Scan for the cell matching the given text and deliver its (X, Y) coordinate at center. 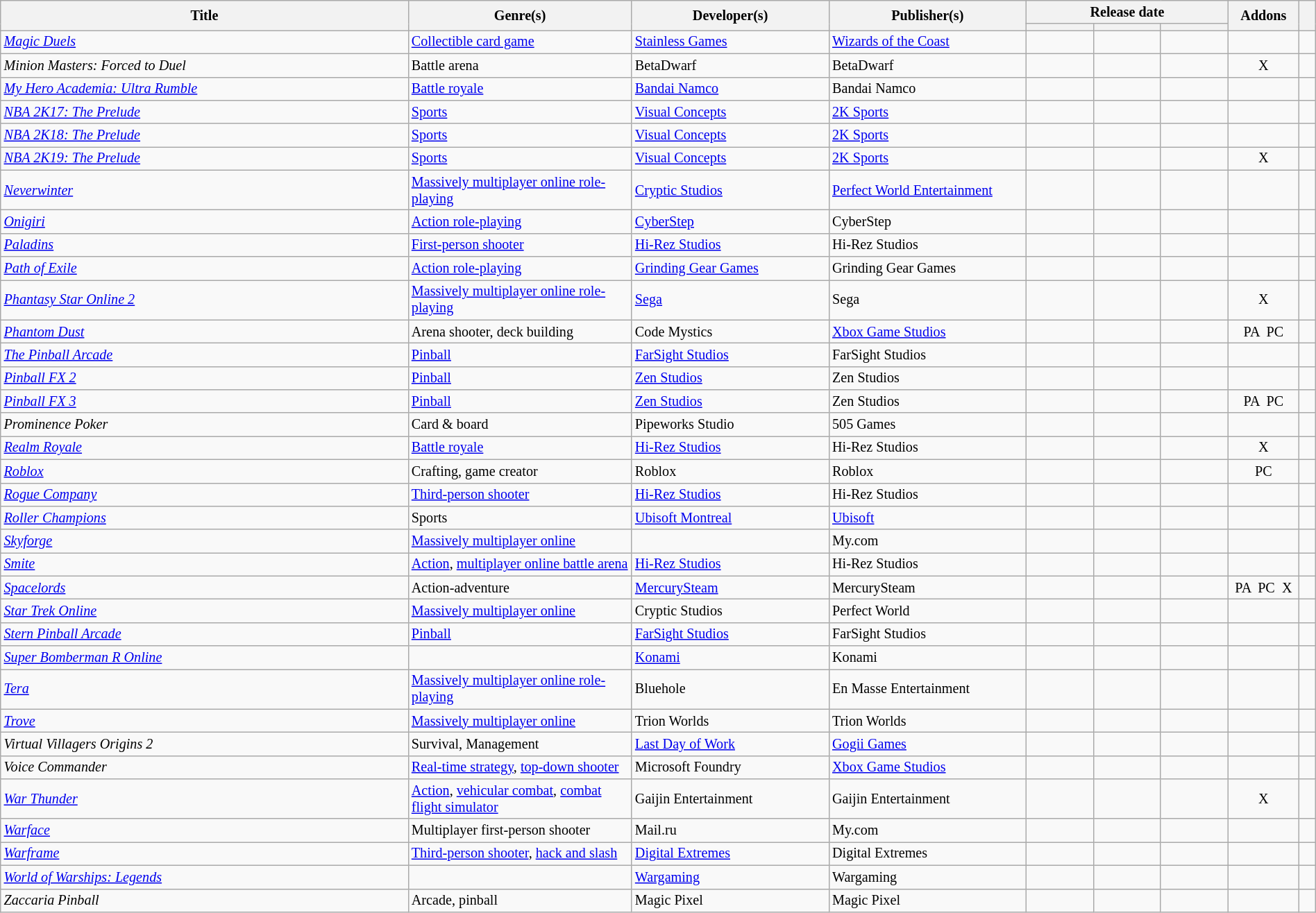
Addons (1263, 15)
Skyforge (204, 542)
Third-person shooter (520, 495)
Onigiri (204, 222)
Collectible card game (520, 42)
World of Warships: Legends (204, 878)
PC (1263, 472)
Mail.ru (730, 831)
NBA 2K17: The Prelude (204, 112)
Stern Pinball Arcade (204, 635)
Path of Exile (204, 268)
Ubisoft Montreal (730, 518)
Release date (1127, 12)
NBA 2K19: The Prelude (204, 159)
Star Trek Online (204, 611)
Rogue Company (204, 495)
Paladins (204, 246)
Last Day of Work (730, 744)
Tera (204, 690)
Virtual Villagers Origins 2 (204, 744)
Title (204, 15)
Magic Duels (204, 42)
Arena shooter, deck building (520, 332)
Realm Royale (204, 448)
NBA 2K18: The Prelude (204, 136)
Action-adventure (520, 588)
PA PC X (1263, 588)
Smite (204, 565)
Wizards of the Coast (927, 42)
Neverwinter (204, 191)
Super Bomberman R Online (204, 658)
Voice Commander (204, 768)
Card & board (520, 425)
En Masse Entertainment (927, 690)
My Hero Academia: Ultra Rumble (204, 89)
First-person shooter (520, 246)
Action, multiplayer online battle arena (520, 565)
Arcade, pinball (520, 901)
505 Games (927, 425)
Genre(s) (520, 15)
Pipeworks Studio (730, 425)
Real-time strategy, top-down shooter (520, 768)
Code Mystics (730, 332)
Survival, Management (520, 744)
Pinball FX 3 (204, 402)
Perfect World Entertainment (927, 191)
The Pinball Arcade (204, 355)
Pinball FX 2 (204, 379)
Roller Champions (204, 518)
Prominence Poker (204, 425)
Warface (204, 831)
Action, vehicular combat, combat flight simulator (520, 799)
Third-person shooter, hack and slash (520, 854)
Trove (204, 721)
Spacelords (204, 588)
Gogii Games (927, 744)
Perfect World (927, 611)
Ubisoft (927, 518)
Multiplayer first-person shooter (520, 831)
Stainless Games (730, 42)
Publisher(s) (927, 15)
Battle arena (520, 66)
Phantom Dust (204, 332)
Bluehole (730, 690)
Zaccaria Pinball (204, 901)
Warframe (204, 854)
Crafting, game creator (520, 472)
Phantasy Star Online 2 (204, 300)
Microsoft Foundry (730, 768)
Developer(s) (730, 15)
Minion Masters: Forced to Duel (204, 66)
War Thunder (204, 799)
